Provide the [X, Y] coordinate of the cell's center where the given text is located.  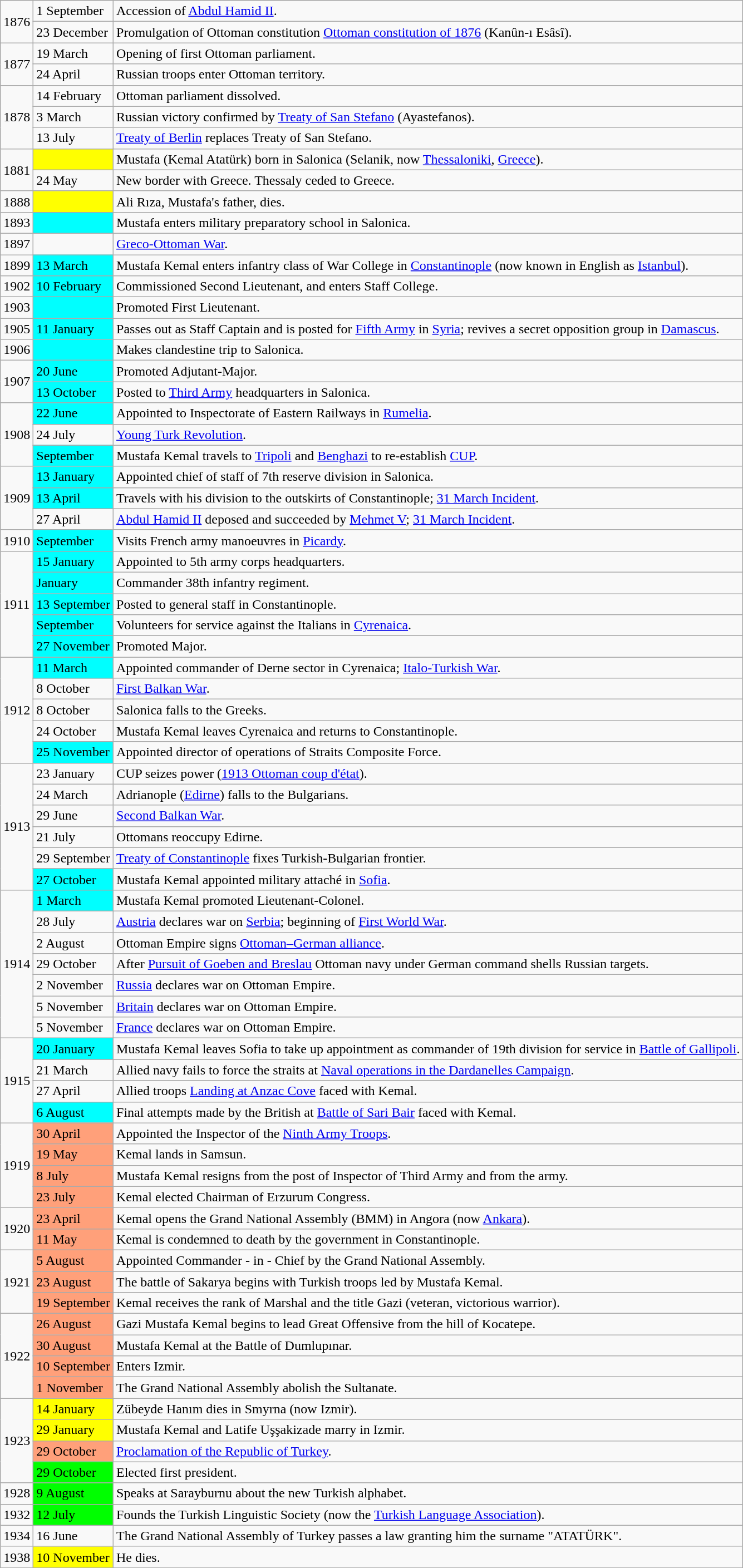
9 August [73, 1493]
14 February [73, 96]
19 September [73, 1303]
27 November [73, 647]
1888 [17, 201]
Allied troops Landing at Anzac Cove faced with Kemal. [429, 1091]
13 July [73, 138]
Founds the Turkish Linguistic Society (now the Turkish Language Association). [429, 1515]
Makes clandestine trip to Salonica. [429, 350]
January [73, 583]
29 January [73, 1430]
CUP seizes power (1913 Ottoman coup d'état). [429, 773]
Appointed Commander - in - Chief by the Grand National Assembly. [429, 1260]
Kemal receives the rank of Marshal and the title Gazi (veteran, victorious warrior). [429, 1303]
Promoted Adjutant-Major. [429, 371]
Russian troops enter Ottoman territory. [429, 75]
19 May [73, 1155]
Posted to Third Army headquarters in Salonica. [429, 392]
29 September [73, 858]
Final attempts made by the British at Battle of Sari Bair faced with Kemal. [429, 1112]
24 July [73, 435]
The battle of Sakarya begins with Turkish troops led by Mustafa Kemal. [429, 1281]
Ottoman parliament dissolved. [429, 96]
The Grand National Assembly abolish the Sultanate. [429, 1388]
Second Balkan War. [429, 816]
1920 [17, 1229]
Allied navy fails to force the straits at Naval operations in the Dardanelles Campaign. [429, 1070]
1914 [17, 964]
France declares war on Ottoman Empire. [429, 1028]
Mustafa Kemal enters infantry class of War College in Constantinople (now known in English as Istanbul). [429, 265]
Appointed director of operations of Straits Composite Force. [429, 752]
1912 [17, 710]
Mustafa Kemal appointed military attaché in Sofia. [429, 879]
13 April [73, 498]
Mustafa Kemal and Latife Uşşakizade marry in Izmir. [429, 1430]
1938 [17, 1557]
20 June [73, 371]
Kemal opens the Grand National Assembly (BMM) in Angora (now Ankara). [429, 1218]
11 January [73, 329]
6 August [73, 1112]
23 July [73, 1197]
14 January [73, 1409]
Treaty of Constantinople fixes Turkish-Bulgarian frontier. [429, 858]
Britain declares war on Ottoman Empire. [429, 1007]
Promoted Major. [429, 647]
1907 [17, 382]
23 January [73, 773]
Opening of first Ottoman parliament. [429, 53]
1876 [17, 22]
24 October [73, 731]
1908 [17, 435]
21 July [73, 837]
25 November [73, 752]
24 March [73, 795]
1913 [17, 826]
1921 [17, 1281]
27 October [73, 879]
3 March [73, 117]
13 October [73, 392]
1 March [73, 900]
Appointed chief of staff of 7th reserve division in Salonica. [429, 477]
Travels with his division to the outskirts of Constantinople; 31 March Incident. [429, 498]
23 December [73, 32]
1 November [73, 1388]
Enters Izmir. [429, 1367]
Salonica falls to the Greeks. [429, 710]
Commissioned Second Lieutenant, and enters Staff College. [429, 287]
30 April [73, 1133]
Ottomans reoccupy Edirne. [429, 837]
After Pursuit of Goeben and Breslau Ottoman navy under German command shells Russian targets. [429, 964]
2 August [73, 943]
1919 [17, 1165]
Mustafa Kemal resigns from the post of Inspector of Third Army and from the army. [429, 1176]
Kemal lands in Samsun. [429, 1155]
2 November [73, 985]
1922 [17, 1356]
24 April [73, 75]
Promoted First Lieutenant. [429, 308]
11 March [73, 668]
Ottoman Empire signs Ottoman–German alliance. [429, 943]
22 June [73, 413]
13 January [73, 477]
30 August [73, 1345]
16 June [73, 1536]
28 July [73, 921]
13 September [73, 604]
1 September [73, 11]
15 January [73, 561]
Mustafa Kemal leaves Sofia to take up appointment as commander of 19th division for service in Battle of Gallipoli. [429, 1049]
Adrianople (Edirne) falls to the Bulgarians. [429, 795]
1928 [17, 1493]
26 August [73, 1324]
10 September [73, 1367]
23 August [73, 1281]
Mustafa Kemal travels to Tripoli and Benghazi to re-establish CUP. [429, 456]
Proclamation of the Republic of Turkey. [429, 1451]
Abdul Hamid II deposed and succeeded by Mehmet V; 31 March Incident. [429, 519]
Appointed to Inspectorate of Eastern Railways in Rumelia. [429, 413]
5 August [73, 1260]
1906 [17, 350]
Mustafa (Kemal Atatürk) born in Salonica (Selanik, now Thessaloniki, Greece). [429, 159]
1903 [17, 308]
Kemal is condemned to death by the government in Constantinople. [429, 1239]
13 March [73, 265]
Austria declares war on Serbia; beginning of First World War. [429, 921]
The Grand National Assembly of Turkey passes a law granting him the surname "ATATÜRK". [429, 1536]
Elected first president. [429, 1472]
1934 [17, 1536]
1911 [17, 604]
New border with Greece. Thessaly ceded to Greece. [429, 180]
29 June [73, 816]
Russia declares war on Ottoman Empire. [429, 985]
1877 [17, 64]
Mustafa Kemal at the Battle of Dumlupınar. [429, 1345]
1881 [17, 170]
Promulgation of Ottoman constitution Ottoman constitution of 1876 (Kanûn-ı Esâsî). [429, 32]
Mustafa Kemal leaves Cyrenaica and returns to Constantinople. [429, 731]
1897 [17, 244]
11 May [73, 1239]
Appointed the Inspector of the Ninth Army Troops. [429, 1133]
He dies. [429, 1557]
Young Turk Revolution. [429, 435]
Greco-Ottoman War. [429, 244]
1932 [17, 1515]
First Balkan War. [429, 689]
Passes out as Staff Captain and is posted for Fifth Army in Syria; revives a secret opposition group in Damascus. [429, 329]
Zübeyde Hanım dies in Smyrna (now Izmir). [429, 1409]
1909 [17, 498]
10 February [73, 287]
Mustafa Kemal promoted Lieutenant-Colonel. [429, 900]
1905 [17, 329]
1910 [17, 540]
8 July [73, 1176]
1878 [17, 117]
23 April [73, 1218]
Appointed to 5th army corps headquarters. [429, 561]
Treaty of Berlin replaces Treaty of San Stefano. [429, 138]
Gazi Mustafa Kemal begins to lead Great Offensive from the hill of Kocatepe. [429, 1324]
Visits French army manoeuvres in Picardy. [429, 540]
1923 [17, 1441]
1893 [17, 223]
Commander 38th infantry regiment. [429, 583]
Kemal elected Chairman of Erzurum Congress. [429, 1197]
Posted to general staff in Constantinople. [429, 604]
Russian victory confirmed by Treaty of San Stefano (Ayastefanos). [429, 117]
Volunteers for service against the Italians in Cyrenaica. [429, 625]
Accession of Abdul Hamid II. [429, 11]
Ali Rıza, Mustafa's father, dies. [429, 201]
12 July [73, 1515]
Mustafa enters military preparatory school in Salonica. [429, 223]
10 November [73, 1557]
19 March [73, 53]
Appointed commander of Derne sector in Cyrenaica; Italo-Turkish War. [429, 668]
1915 [17, 1081]
24 May [73, 180]
21 March [73, 1070]
20 January [73, 1049]
1902 [17, 287]
Speaks at Sarayburnu about the new Turkish alphabet. [429, 1493]
1899 [17, 265]
